Capture the cell that displays the provided text and extract its [x, y] central coordinate. 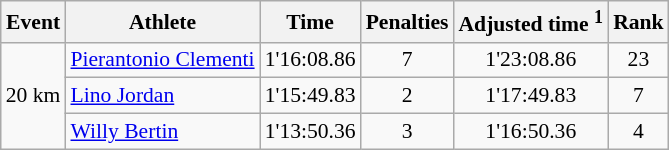
Time [310, 22]
Adjusted time 1 [530, 22]
Rank [638, 22]
Lino Jordan [162, 96]
2 [408, 96]
Willy Bertin [162, 132]
Event [34, 22]
1'16:08.86 [310, 60]
Penalties [408, 22]
4 [638, 132]
1'23:08.86 [530, 60]
20 km [34, 96]
1'13:50.36 [310, 132]
3 [408, 132]
Athlete [162, 22]
1'17:49.83 [530, 96]
Pierantonio Clementi [162, 60]
23 [638, 60]
1'16:50.36 [530, 132]
1'15:49.83 [310, 96]
